Output the (x, y) coordinate of the center of the cell containing the given text.  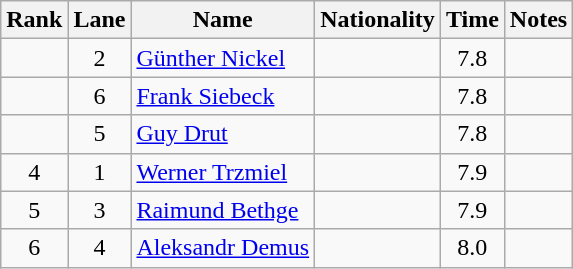
Lane (100, 20)
Günther Nickel (223, 58)
8.0 (472, 248)
Werner Trzmiel (223, 172)
1 (100, 172)
Notes (538, 20)
Time (472, 20)
3 (100, 210)
Aleksandr Demus (223, 248)
Frank Siebeck (223, 96)
2 (100, 58)
Nationality (378, 20)
Raimund Bethge (223, 210)
Rank (34, 20)
Name (223, 20)
Guy Drut (223, 134)
